Find where the given text appears and provide that cell's center as [X, Y] coordinate. 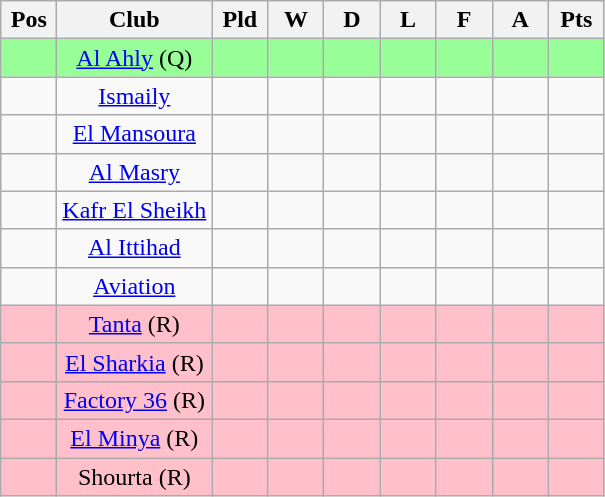
Al Ittihad [134, 248]
Pts [576, 20]
Al Masry [134, 172]
Pos [29, 20]
F [464, 20]
W [296, 20]
Ismaily [134, 96]
A [520, 20]
Shourta (R) [134, 477]
Al Ahly (Q) [134, 58]
Tanta (R) [134, 324]
Club [134, 20]
Kafr El Sheikh [134, 210]
Aviation [134, 286]
El Minya (R) [134, 438]
L [408, 20]
Factory 36 (R) [134, 400]
D [352, 20]
El Mansoura [134, 134]
Pld [240, 20]
El Sharkia (R) [134, 362]
